For the text-containing cell, return its midpoint in (x, y) coordinate format. 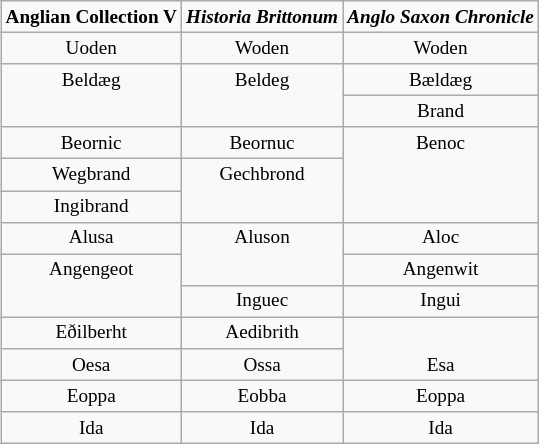
Aedibrith (262, 333)
Beldæg (92, 96)
Beornuc (262, 143)
Anglo Saxon Chronicle (441, 17)
Esa (441, 348)
Bældæg (441, 80)
Beornic (92, 143)
Uoden (92, 48)
Wegbrand (92, 175)
Eobba (262, 396)
Eðilberht (92, 333)
Ingui (441, 302)
Anglian Collection V (92, 17)
Brand (441, 112)
Ingibrand (92, 207)
Aloc (441, 238)
Ossa (262, 365)
Gechbrond (262, 190)
Historia Brittonum (262, 17)
Benoc (441, 174)
Angengeot (92, 286)
Aluson (262, 254)
Alusa (92, 238)
Oesa (92, 365)
Beldeg (262, 96)
Angenwit (441, 270)
Inguec (262, 302)
